Detect which cell encompasses the target text, then output its (x, y) center coordinate. 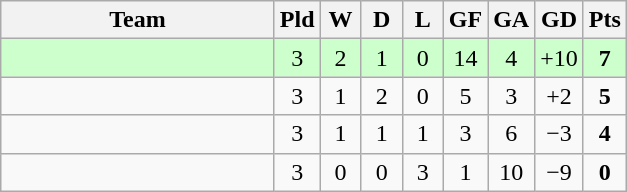
GA (512, 20)
14 (465, 58)
7 (604, 58)
+2 (560, 96)
Team (138, 20)
6 (512, 134)
−3 (560, 134)
W (340, 20)
+10 (560, 58)
−9 (560, 172)
D (382, 20)
GF (465, 20)
L (422, 20)
GD (560, 20)
10 (512, 172)
Pld (297, 20)
Pts (604, 20)
